Detect which cell encompasses the target text, then output its (X, Y) center coordinate. 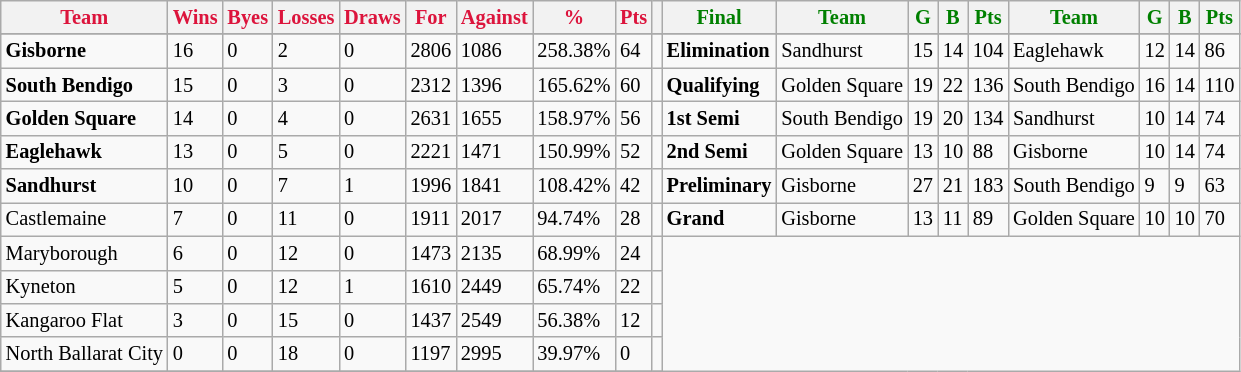
1655 (494, 118)
39.97% (574, 354)
56 (634, 118)
1996 (431, 186)
52 (634, 152)
1st Semi (720, 118)
1437 (431, 320)
2995 (494, 354)
258.38% (574, 51)
2135 (494, 253)
Qualifying (720, 85)
2631 (431, 118)
Final (720, 17)
86 (1220, 51)
Preliminary (720, 186)
150.99% (574, 152)
2312 (431, 85)
Draws (372, 17)
1473 (431, 253)
63 (1220, 186)
1471 (494, 152)
2017 (494, 219)
1086 (494, 51)
1197 (431, 354)
70 (1220, 219)
89 (988, 219)
2221 (431, 152)
65.74% (574, 287)
Wins (196, 17)
136 (988, 85)
165.62% (574, 85)
% (574, 17)
1841 (494, 186)
Maryborough (84, 253)
56.38% (574, 320)
21 (953, 186)
68.99% (574, 253)
North Ballarat City (84, 354)
Losses (306, 17)
20 (953, 118)
2549 (494, 320)
108.42% (574, 186)
6 (196, 253)
Castlemaine (84, 219)
2449 (494, 287)
28 (634, 219)
Elimination (720, 51)
2nd Semi (720, 152)
24 (634, 253)
4 (306, 118)
110 (1220, 85)
183 (988, 186)
60 (634, 85)
Kangaroo Flat (84, 320)
1911 (431, 219)
94.74% (574, 219)
88 (988, 152)
Grand (720, 219)
2806 (431, 51)
1610 (431, 287)
Byes (247, 17)
For (431, 17)
18 (306, 354)
42 (634, 186)
64 (634, 51)
1396 (494, 85)
Against (494, 17)
27 (923, 186)
158.97% (574, 118)
2 (306, 51)
Kyneton (84, 287)
104 (988, 51)
134 (988, 118)
